Output the (x, y) coordinate of the center of the cell containing the given text.  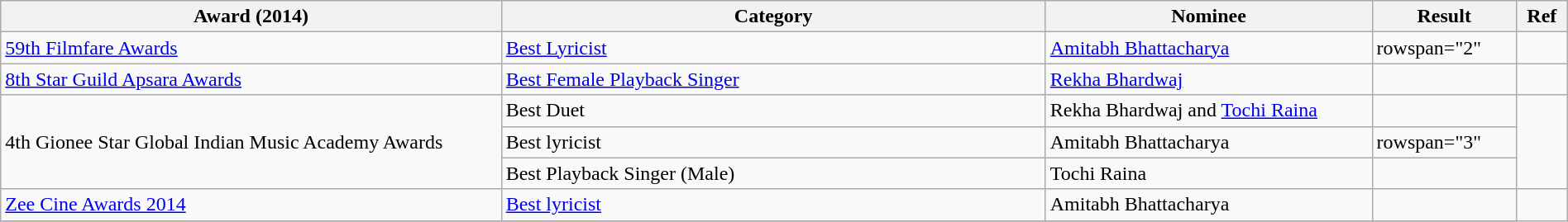
Result (1444, 17)
Rekha Bhardwaj and Tochi Raina (1209, 111)
Best Playback Singer (Male) (773, 173)
59th Filmfare Awards (251, 48)
Category (773, 17)
Nominee (1209, 17)
Zee Cine Awards 2014 (251, 205)
Rekha Bhardwaj (1209, 79)
Tochi Raina (1209, 173)
Best Female Playback Singer (773, 79)
4th Gionee Star Global Indian Music Academy Awards (251, 142)
Ref (1542, 17)
Best Duet (773, 111)
rowspan="3" (1444, 142)
8th Star Guild Apsara Awards (251, 79)
Best Lyricist (773, 48)
Award (2014) (251, 17)
rowspan="2" (1444, 48)
